Output the [x, y] coordinate of the center of the cell containing the given text.  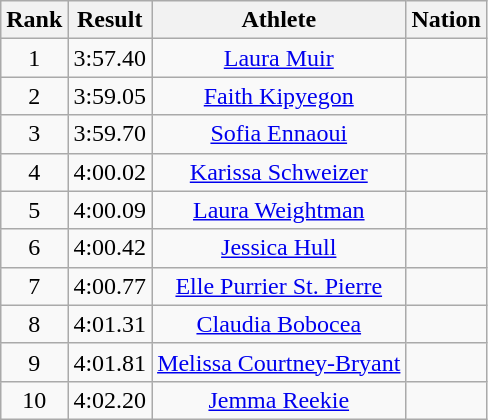
Karissa Schweizer [279, 172]
Athlete [279, 20]
4:02.20 [110, 400]
9 [34, 362]
Jessica Hull [279, 248]
4:00.02 [110, 172]
Elle Purrier St. Pierre [279, 286]
Nation [446, 20]
Result [110, 20]
Claudia Bobocea [279, 324]
4:00.09 [110, 210]
7 [34, 286]
Laura Weightman [279, 210]
10 [34, 400]
Sofia Ennaoui [279, 134]
4:00.77 [110, 286]
2 [34, 96]
4:01.81 [110, 362]
5 [34, 210]
Jemma Reekie [279, 400]
Melissa Courtney-Bryant [279, 362]
Rank [34, 20]
3:59.70 [110, 134]
3:57.40 [110, 58]
6 [34, 248]
1 [34, 58]
8 [34, 324]
4:01.31 [110, 324]
4:00.42 [110, 248]
3:59.05 [110, 96]
4 [34, 172]
3 [34, 134]
Faith Kipyegon [279, 96]
Laura Muir [279, 58]
